Output the (X, Y) coordinate of the center of the cell containing the given text.  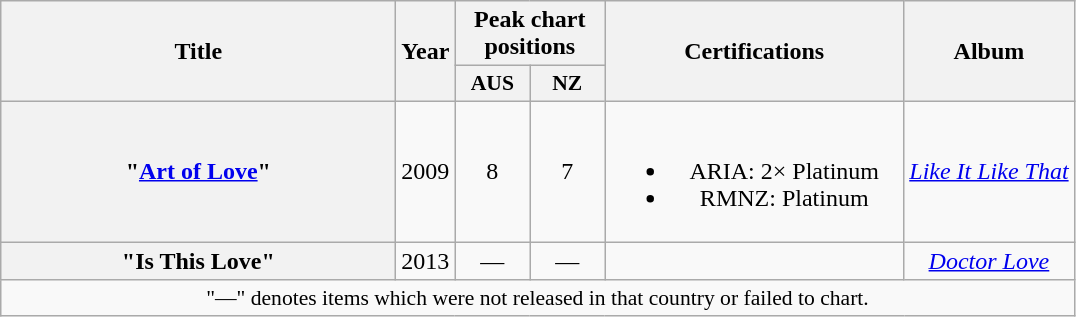
2009 (426, 171)
ARIA: 2× PlatinumRMNZ: Platinum (754, 171)
"Art of Love" (198, 171)
NZ (568, 84)
Title (198, 52)
7 (568, 171)
Year (426, 52)
Peak chart positions (530, 34)
Like It Like That (989, 171)
"—" denotes items which were not released in that country or failed to chart. (538, 298)
Album (989, 52)
AUS (492, 84)
Certifications (754, 52)
2013 (426, 261)
"Is This Love" (198, 261)
8 (492, 171)
Doctor Love (989, 261)
